For the text-containing cell, return its midpoint in [X, Y] coordinate format. 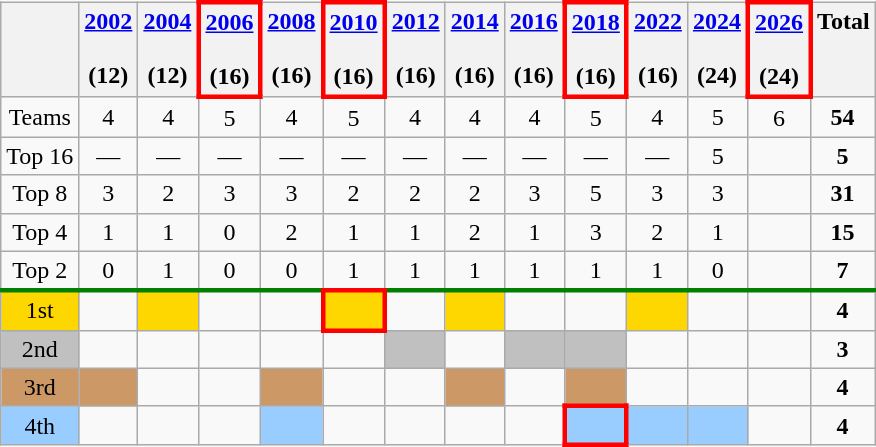
Top 16 [40, 156]
2012 (16) [416, 50]
1st [40, 311]
2010 (16) [354, 50]
3rd [40, 387]
2014 (16) [474, 50]
31 [842, 194]
15 [842, 232]
2026 (24) [779, 50]
54 [842, 117]
2002 (12) [108, 50]
2006 (16) [229, 50]
Top 2 [40, 271]
6 [779, 117]
2nd [40, 349]
2018 (16) [596, 50]
4th [40, 425]
2004 (12) [168, 50]
2022 (16) [658, 50]
Top 4 [40, 232]
Top 8 [40, 194]
2024 (24) [718, 50]
Total [842, 50]
2016 (16) [534, 50]
Teams [40, 117]
2008 (16) [291, 50]
7 [842, 271]
